Search for the cell housing the specified text and yield its (X, Y) center coordinate. 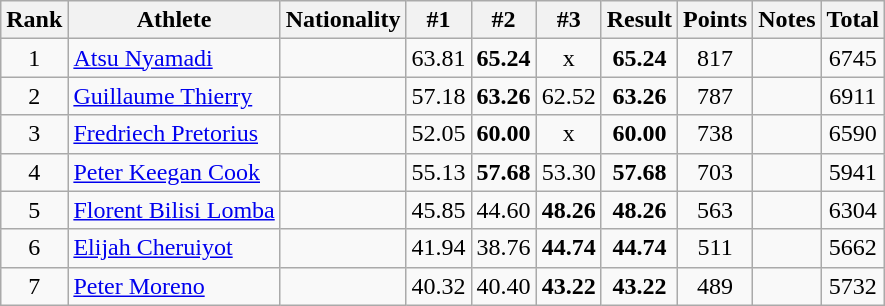
489 (716, 286)
5732 (853, 286)
Florent Bilisi Lomba (174, 210)
511 (716, 248)
703 (716, 172)
Athlete (174, 20)
63.81 (438, 58)
Nationality (343, 20)
Atsu Nyamadi (174, 58)
6 (34, 248)
817 (716, 58)
6911 (853, 96)
2 (34, 96)
62.52 (568, 96)
563 (716, 210)
787 (716, 96)
738 (716, 134)
40.40 (504, 286)
1 (34, 58)
6590 (853, 134)
5662 (853, 248)
Peter Keegan Cook (174, 172)
38.76 (504, 248)
5941 (853, 172)
Notes (787, 20)
7 (34, 286)
#1 (438, 20)
Result (639, 20)
40.32 (438, 286)
Fredriech Pretorius (174, 134)
Points (716, 20)
41.94 (438, 248)
Guillaume Thierry (174, 96)
Elijah Cheruiyot (174, 248)
52.05 (438, 134)
4 (34, 172)
55.13 (438, 172)
57.18 (438, 96)
6745 (853, 58)
6304 (853, 210)
5 (34, 210)
53.30 (568, 172)
Peter Moreno (174, 286)
Total (853, 20)
3 (34, 134)
44.60 (504, 210)
Rank (34, 20)
#2 (504, 20)
45.85 (438, 210)
#3 (568, 20)
